Search for the cell housing the specified text and yield its (X, Y) center coordinate. 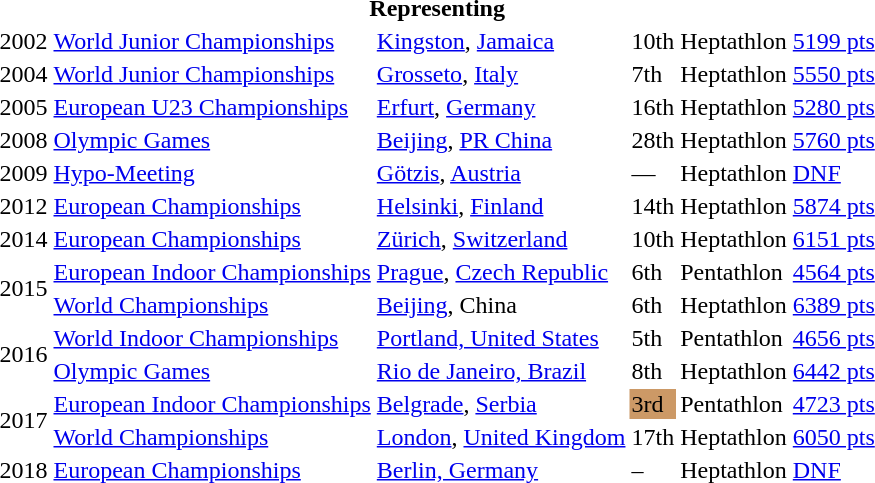
Erfurt, Germany (501, 107)
Prague, Czech Republic (501, 272)
Hypo-Meeting (212, 173)
London, United Kingdom (501, 437)
Kingston, Jamaica (501, 41)
28th (653, 140)
5th (653, 338)
8th (653, 371)
Beijing, China (501, 305)
World Indoor Championships (212, 338)
Portland, United States (501, 338)
16th (653, 107)
3rd (653, 404)
Helsinki, Finland (501, 206)
Rio de Janeiro, Brazil (501, 371)
7th (653, 74)
— (653, 173)
14th (653, 206)
Beijing, PR China (501, 140)
Zürich, Switzerland (501, 239)
17th (653, 437)
Grosseto, Italy (501, 74)
Götzis, Austria (501, 173)
Belgrade, Serbia (501, 404)
European U23 Championships (212, 107)
